Scan for the cell matching the given text and deliver its [x, y] coordinate at center. 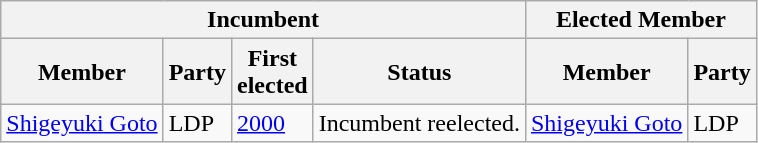
Elected Member [640, 20]
Incumbent [264, 20]
Incumbent reelected. [419, 123]
Status [419, 72]
2000 [273, 123]
Firstelected [273, 72]
